Detect which cell encompasses the target text, then output its (X, Y) center coordinate. 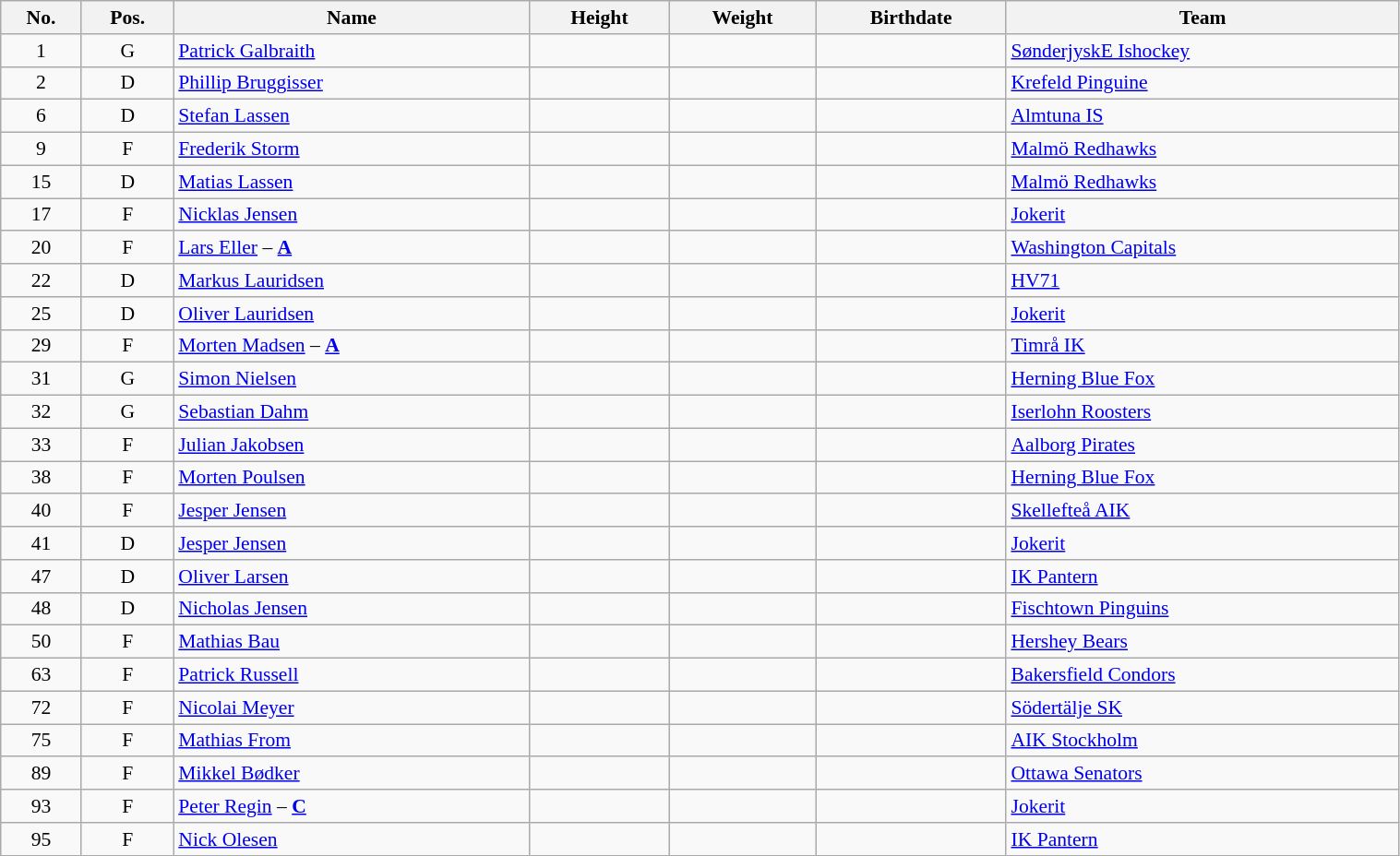
89 (41, 774)
Patrick Galbraith (351, 51)
Team (1203, 18)
Mathias Bau (351, 642)
33 (41, 445)
Nicklas Jensen (351, 215)
31 (41, 379)
AIK Stockholm (1203, 741)
Lars Eller – A (351, 248)
No. (41, 18)
32 (41, 412)
Aalborg Pirates (1203, 445)
72 (41, 707)
48 (41, 609)
Bakersfield Condors (1203, 675)
38 (41, 478)
Phillip Bruggisser (351, 83)
Skellefteå AIK (1203, 511)
Weight (742, 18)
Patrick Russell (351, 675)
Nicholas Jensen (351, 609)
Södertälje SK (1203, 707)
Pos. (127, 18)
Frederik Storm (351, 149)
22 (41, 280)
29 (41, 346)
Height (600, 18)
Iserlohn Roosters (1203, 412)
Oliver Larsen (351, 577)
Hershey Bears (1203, 642)
Name (351, 18)
Morten Poulsen (351, 478)
Fischtown Pinguins (1203, 609)
Morten Madsen – A (351, 346)
63 (41, 675)
Oliver Lauridsen (351, 314)
20 (41, 248)
15 (41, 182)
Almtuna IS (1203, 116)
Julian Jakobsen (351, 445)
17 (41, 215)
2 (41, 83)
Krefeld Pinguine (1203, 83)
95 (41, 839)
25 (41, 314)
Washington Capitals (1203, 248)
Mathias From (351, 741)
47 (41, 577)
Timrå IK (1203, 346)
50 (41, 642)
Stefan Lassen (351, 116)
Nick Olesen (351, 839)
1 (41, 51)
SønderjyskE Ishockey (1203, 51)
9 (41, 149)
75 (41, 741)
40 (41, 511)
6 (41, 116)
Markus Lauridsen (351, 280)
93 (41, 806)
Peter Regin – C (351, 806)
HV71 (1203, 280)
Matias Lassen (351, 182)
Nicolai Meyer (351, 707)
Sebastian Dahm (351, 412)
Ottawa Senators (1203, 774)
Simon Nielsen (351, 379)
41 (41, 543)
Birthdate (911, 18)
Mikkel Bødker (351, 774)
